Locate the cell with the specified text and output its [x, y] center coordinate. 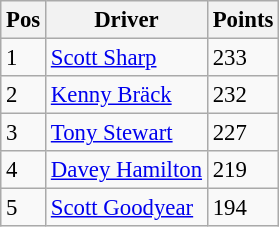
Scott Goodyear [127, 208]
5 [24, 208]
3 [24, 133]
227 [242, 133]
Tony Stewart [127, 133]
4 [24, 170]
1 [24, 58]
Points [242, 20]
Driver [127, 20]
Davey Hamilton [127, 170]
232 [242, 95]
Scott Sharp [127, 58]
233 [242, 58]
Kenny Bräck [127, 95]
2 [24, 95]
Pos [24, 20]
219 [242, 170]
194 [242, 208]
